Output the [X, Y] coordinate of the center of the cell containing the given text.  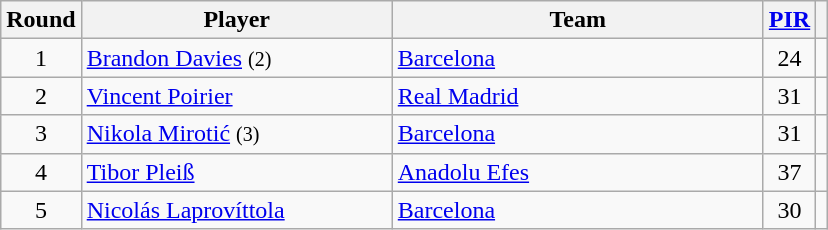
5 [41, 210]
37 [789, 172]
Brandon Davies (2) [236, 58]
2 [41, 96]
Player [236, 20]
Tibor Pleiß [236, 172]
30 [789, 210]
Round [41, 20]
Anadolu Efes [578, 172]
PIR [789, 20]
4 [41, 172]
3 [41, 134]
Nicolás Laprovíttola [236, 210]
1 [41, 58]
Team [578, 20]
24 [789, 58]
Nikola Mirotić (3) [236, 134]
Real Madrid [578, 96]
Vincent Poirier [236, 96]
